Search for the cell housing the specified text and yield its (x, y) center coordinate. 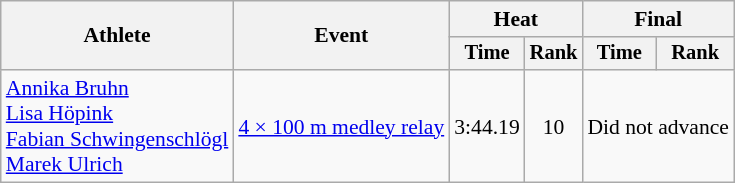
Heat (516, 19)
4 × 100 m medley relay (341, 126)
Annika BruhnLisa HöpinkFabian SchwingenschlöglMarek Ulrich (118, 126)
Athlete (118, 36)
Event (341, 36)
Did not advance (658, 126)
Final (658, 19)
10 (554, 126)
3:44.19 (486, 126)
